Return [X, Y] of the center of cell containing provided text 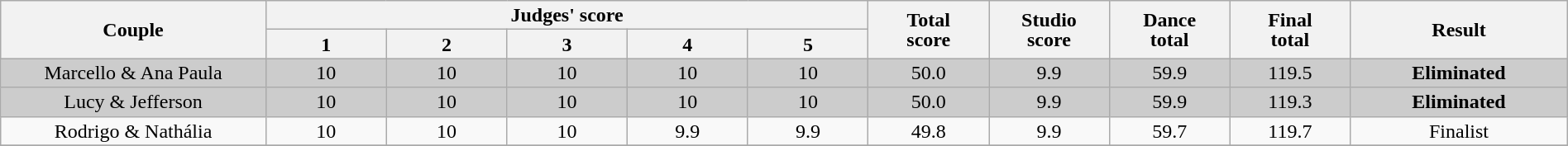
1 [326, 45]
Dancetotal [1169, 30]
4 [687, 45]
119.5 [1290, 73]
Lucy & Jefferson [134, 102]
Studioscore [1049, 30]
Judges' score [567, 15]
Marcello & Ana Paula [134, 73]
5 [808, 45]
119.7 [1290, 130]
Result [1459, 30]
Totalscore [929, 30]
3 [567, 45]
Couple [134, 30]
2 [447, 45]
Finalist [1459, 130]
Finaltotal [1290, 30]
119.3 [1290, 102]
49.8 [929, 130]
Rodrigo & Nathália [134, 130]
59.7 [1169, 130]
